Output the [x, y] coordinate of the center of the cell containing the given text.  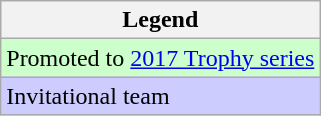
Invitational team [160, 96]
Promoted to 2017 Trophy series [160, 58]
Legend [160, 20]
